Return [X, Y] of the center of cell containing provided text 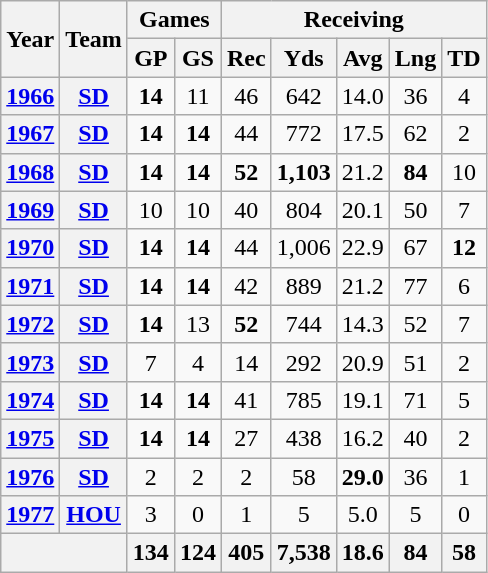
62 [415, 134]
Avg [362, 58]
6 [464, 286]
18.6 [362, 553]
46 [246, 96]
1976 [30, 477]
GS [198, 58]
1971 [30, 286]
744 [304, 324]
1968 [30, 172]
Lng [415, 58]
1969 [30, 210]
1970 [30, 248]
1967 [30, 134]
Yds [304, 58]
19.1 [362, 400]
1974 [30, 400]
17.5 [362, 134]
Team [94, 39]
51 [415, 362]
67 [415, 248]
29.0 [362, 477]
42 [246, 286]
1966 [30, 96]
889 [304, 286]
27 [246, 438]
14.0 [362, 96]
7,538 [304, 553]
642 [304, 96]
Year [30, 39]
HOU [94, 515]
1,006 [304, 248]
50 [415, 210]
1972 [30, 324]
134 [150, 553]
22.9 [362, 248]
1977 [30, 515]
3 [150, 515]
20.1 [362, 210]
1975 [30, 438]
124 [198, 553]
11 [198, 96]
Receiving [354, 20]
405 [246, 553]
71 [415, 400]
77 [415, 286]
292 [304, 362]
Games [174, 20]
TD [464, 58]
Rec [246, 58]
804 [304, 210]
13 [198, 324]
12 [464, 248]
1973 [30, 362]
GP [150, 58]
41 [246, 400]
785 [304, 400]
438 [304, 438]
14.3 [362, 324]
772 [304, 134]
16.2 [362, 438]
1,103 [304, 172]
20.9 [362, 362]
5.0 [362, 515]
